Locate the cell with the specified text and output its [x, y] center coordinate. 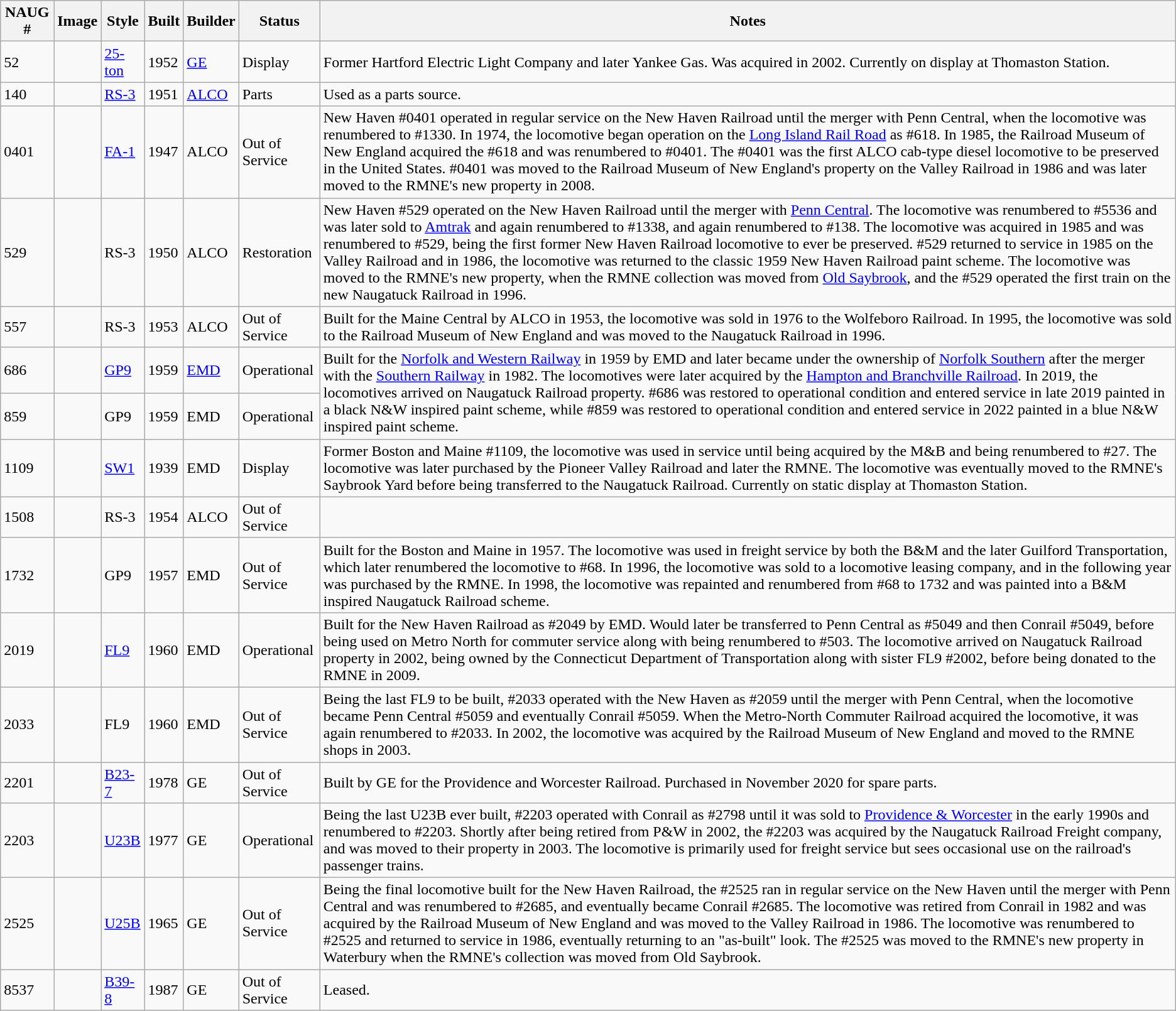
1508 [28, 517]
Image [78, 21]
Former Hartford Electric Light Company and later Yankee Gas. Was acquired in 2002. Currently on display at Thomaston Station. [748, 62]
1109 [28, 468]
557 [28, 327]
Notes [748, 21]
1950 [164, 252]
1987 [164, 990]
2201 [28, 782]
859 [28, 416]
1732 [28, 575]
Status [279, 21]
1953 [164, 327]
2033 [28, 725]
U25B [123, 924]
2525 [28, 924]
B39-8 [123, 990]
B23-7 [123, 782]
1954 [164, 517]
2203 [28, 840]
1965 [164, 924]
8537 [28, 990]
2019 [28, 649]
25-ton [123, 62]
FA-1 [123, 152]
0401 [28, 152]
140 [28, 94]
Restoration [279, 252]
Parts [279, 94]
529 [28, 252]
1951 [164, 94]
52 [28, 62]
Style [123, 21]
1939 [164, 468]
1957 [164, 575]
Builder [211, 21]
U23B [123, 840]
1977 [164, 840]
1952 [164, 62]
1978 [164, 782]
Used as a parts source. [748, 94]
1947 [164, 152]
NAUG # [28, 21]
Leased. [748, 990]
686 [28, 370]
Built [164, 21]
SW1 [123, 468]
Built by GE for the Providence and Worcester Railroad. Purchased in November 2020 for spare parts. [748, 782]
